Extract the (X, Y) coordinate from the center of the cell holding the provided text.  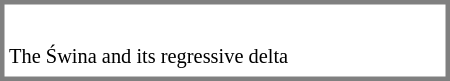
The Świna and its regressive delta (225, 58)
